Search for the cell housing the specified text and yield its (X, Y) center coordinate. 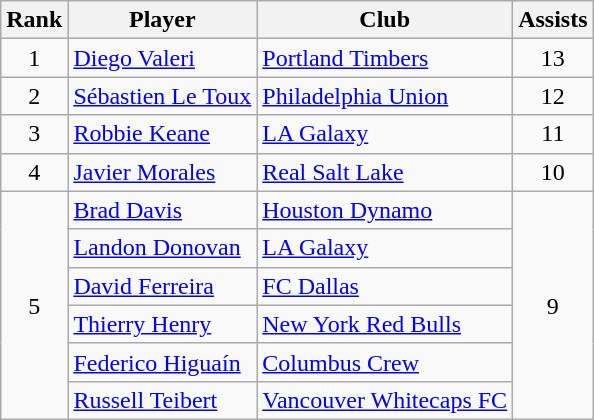
Russell Teibert (162, 400)
Landon Donovan (162, 248)
1 (34, 58)
Columbus Crew (385, 362)
Vancouver Whitecaps FC (385, 400)
Javier Morales (162, 172)
9 (553, 305)
Thierry Henry (162, 324)
Federico Higuaín (162, 362)
Portland Timbers (385, 58)
FC Dallas (385, 286)
Houston Dynamo (385, 210)
Player (162, 20)
Club (385, 20)
Philadelphia Union (385, 96)
New York Red Bulls (385, 324)
2 (34, 96)
10 (553, 172)
David Ferreira (162, 286)
Sébastien Le Toux (162, 96)
Assists (553, 20)
13 (553, 58)
Diego Valeri (162, 58)
Brad Davis (162, 210)
5 (34, 305)
Rank (34, 20)
Real Salt Lake (385, 172)
4 (34, 172)
11 (553, 134)
12 (553, 96)
Robbie Keane (162, 134)
3 (34, 134)
